Search for the cell housing the specified text and yield its (X, Y) center coordinate. 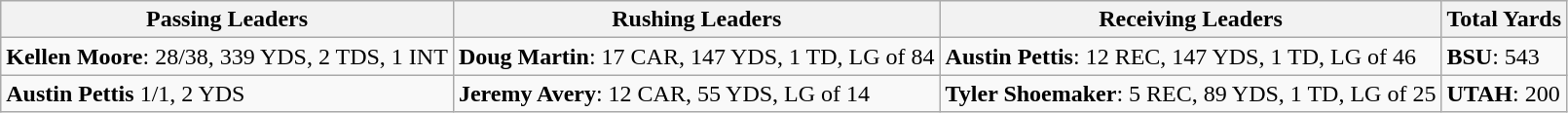
Tyler Shoemaker: 5 REC, 89 YDS, 1 TD, LG of 25 (1190, 94)
Total Yards (1504, 19)
Austin Pettis: 12 REC, 147 YDS, 1 TD, LG of 46 (1190, 56)
Receiving Leaders (1190, 19)
Kellen Moore: 28/38, 339 YDS, 2 TDS, 1 INT (228, 56)
Jeremy Avery: 12 CAR, 55 YDS, LG of 14 (696, 94)
UTAH: 200 (1504, 94)
Austin Pettis 1/1, 2 YDS (228, 94)
Passing Leaders (228, 19)
BSU: 543 (1504, 56)
Doug Martin: 17 CAR, 147 YDS, 1 TD, LG of 84 (696, 56)
Rushing Leaders (696, 19)
